Provide the [x, y] coordinate of the cell's center where the given text is located.  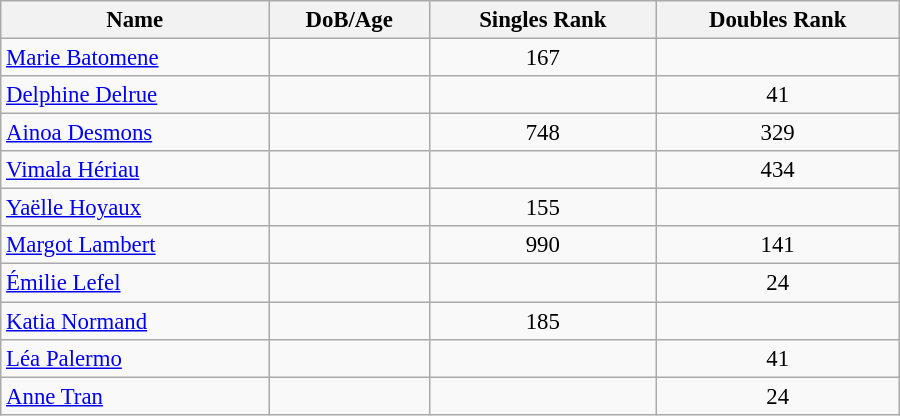
Émilie Lefel [135, 283]
Vimala Hériau [135, 170]
Margot Lambert [135, 245]
141 [778, 245]
Doubles Rank [778, 20]
155 [544, 208]
Marie Batomene [135, 58]
167 [544, 58]
329 [778, 133]
Yaëlle Hoyaux [135, 208]
Ainoa Desmons [135, 133]
Name [135, 20]
185 [544, 321]
Léa Palermo [135, 358]
DoB/Age [350, 20]
990 [544, 245]
Katia Normand [135, 321]
434 [778, 170]
748 [544, 133]
Delphine Delrue [135, 95]
Singles Rank [544, 20]
Anne Tran [135, 396]
